From the cell containing the given text, extract its center point as [X, Y] coordinate. 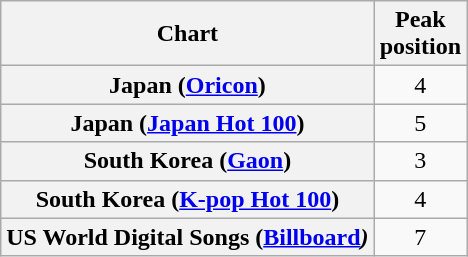
Japan (Japan Hot 100) [188, 123]
Japan (Oricon) [188, 85]
South Korea (Gaon) [188, 161]
7 [420, 237]
5 [420, 123]
3 [420, 161]
Chart [188, 34]
Peakposition [420, 34]
South Korea (K-pop Hot 100) [188, 199]
US World Digital Songs (Billboard) [188, 237]
